Extract the (X, Y) coordinate from the center of the cell holding the provided text.  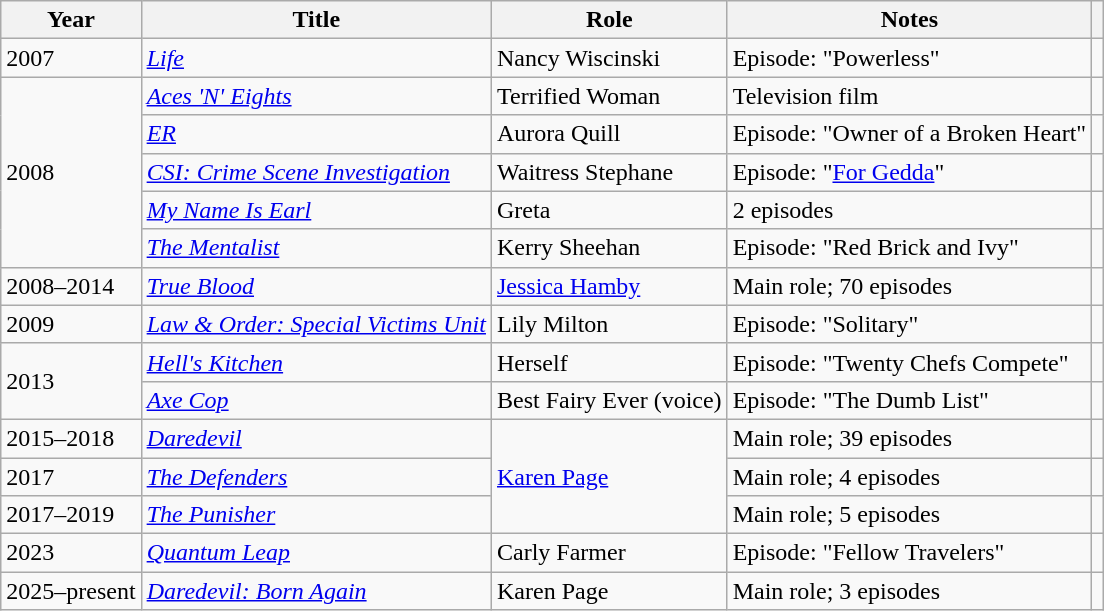
CSI: Crime Scene Investigation (316, 172)
Episode: "Twenty Chefs Compete" (910, 362)
The Mentalist (316, 248)
Aces 'N' Eights (316, 96)
Episode: "Solitary" (910, 324)
Greta (609, 210)
2007 (71, 58)
Axe Cop (316, 400)
2023 (71, 553)
My Name Is Earl (316, 210)
Episode: "Fellow Travelers" (910, 553)
Notes (910, 20)
Terrified Woman (609, 96)
Television film (910, 96)
Main role; 4 episodes (910, 477)
Jessica Hamby (609, 286)
Quantum Leap (316, 553)
Episode: "For Gedda" (910, 172)
ER (316, 134)
Episode: "Powerless" (910, 58)
Role (609, 20)
Main role; 70 episodes (910, 286)
Kerry Sheehan (609, 248)
Lily Milton (609, 324)
2013 (71, 381)
Episode: "Red Brick and Ivy" (910, 248)
Daredevil: Born Again (316, 591)
Main role; 39 episodes (910, 438)
2 episodes (910, 210)
Carly Farmer (609, 553)
Main role; 5 episodes (910, 515)
Episode: "The Dumb List" (910, 400)
Year (71, 20)
2025–present (71, 591)
Episode: "Owner of a Broken Heart" (910, 134)
2015–2018 (71, 438)
Aurora Quill (609, 134)
The Defenders (316, 477)
The Punisher (316, 515)
Life (316, 58)
Nancy Wiscinski (609, 58)
Main role; 3 episodes (910, 591)
Waitress Stephane (609, 172)
2008 (71, 172)
Herself (609, 362)
Title (316, 20)
Hell's Kitchen (316, 362)
True Blood (316, 286)
Law & Order: Special Victims Unit (316, 324)
2008–2014 (71, 286)
Daredevil (316, 438)
Best Fairy Ever (voice) (609, 400)
2009 (71, 324)
2017 (71, 477)
2017–2019 (71, 515)
